Find where the given text appears and provide that cell's center as [x, y] coordinate. 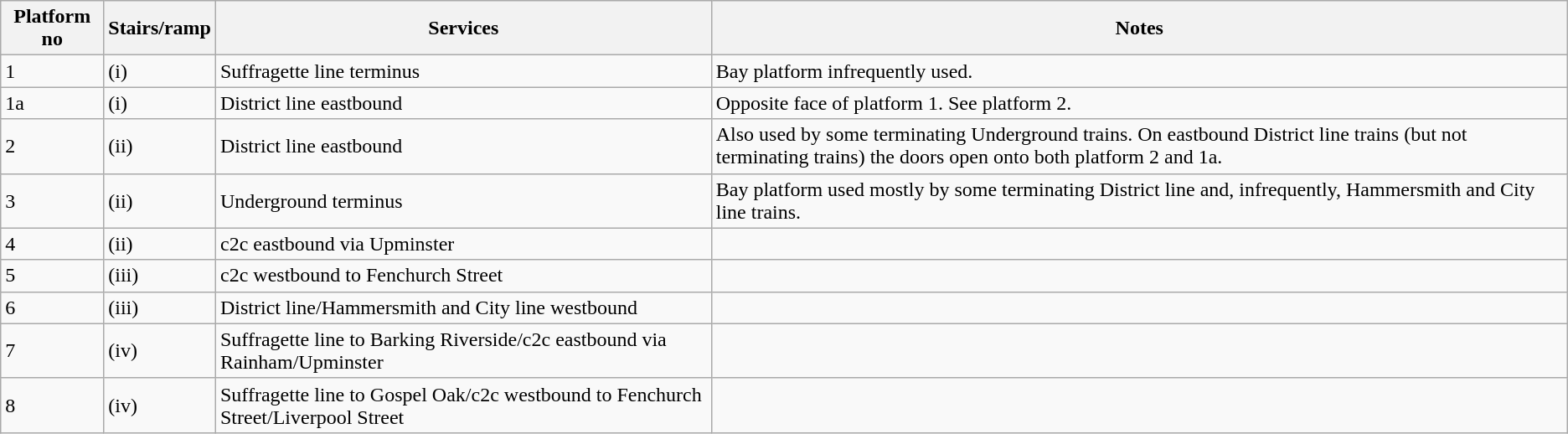
Opposite face of platform 1. See platform 2. [1139, 103]
c2c eastbound via Upminster [463, 244]
Notes [1139, 28]
c2c westbound to Fenchurch Street [463, 276]
Bay platform used mostly by some terminating District line and, infrequently, Hammersmith and City line trains. [1139, 201]
5 [52, 276]
4 [52, 244]
Stairs/ramp [160, 28]
8 [52, 406]
Bay platform infrequently used. [1139, 71]
1a [52, 103]
Suffragette line terminus [463, 71]
Suffragette line to Barking Riverside/c2c eastbound via Rainham/Upminster [463, 350]
1 [52, 71]
Underground terminus [463, 201]
Suffragette line to Gospel Oak/c2c westbound to Fenchurch Street/Liverpool Street [463, 406]
Platform no [52, 28]
2 [52, 146]
District line/Hammersmith and City line westbound [463, 307]
7 [52, 350]
Services [463, 28]
3 [52, 201]
6 [52, 307]
